Detect which cell encompasses the target text, then output its [X, Y] center coordinate. 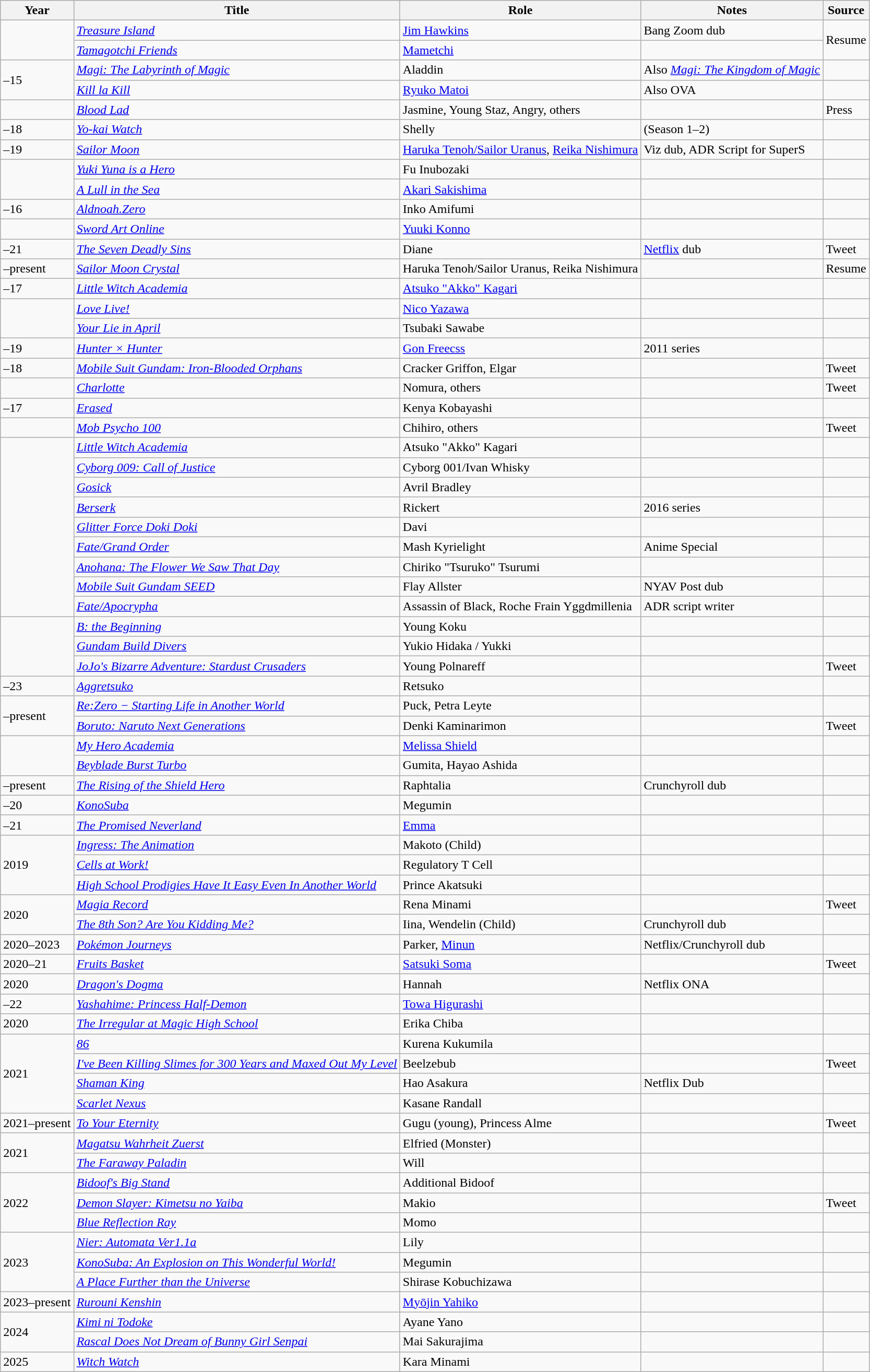
86 [237, 1044]
Kimi ni Todoke [237, 1322]
Towa Higurashi [520, 1004]
Tsubaki Sawabe [520, 328]
Jasmine, Young Staz, Angry, others [520, 110]
Fate/Apocrypha [237, 607]
Makoto (Child) [520, 845]
–22 [37, 1004]
Mametchi [520, 50]
Netflix/Crunchyroll dub [732, 944]
Ryuko Matoi [520, 90]
2023–present [37, 1302]
Magi: The Labyrinth of Magic [237, 70]
Young Koku [520, 626]
Mob Psycho 100 [237, 428]
Re:Zero − Starting Life in Another World [237, 706]
Melissa Shield [520, 746]
Erika Chiba [520, 1024]
The Promised Neverland [237, 825]
Denki Kaminarimon [520, 726]
Davi [520, 527]
Aggretsuko [237, 686]
Rickert [520, 507]
Myōjin Yahiko [520, 1302]
Rascal Does Not Dream of Bunny Girl Senpai [237, 1342]
Puck, Petra Leyte [520, 706]
Fu Inubozaki [520, 169]
Ayane Yano [520, 1322]
Scarlet Nexus [237, 1103]
2011 series [732, 348]
Gon Freecss [520, 348]
Fate/Grand Order [237, 547]
–20 [37, 805]
Bidoof's Big Stand [237, 1182]
Your Lie in April [237, 328]
Kill la Kill [237, 90]
Press [846, 110]
Inko Amifumi [520, 209]
Regulatory T Cell [520, 865]
Additional Bidoof [520, 1182]
The Rising of the Shield Hero [237, 785]
2019 [37, 865]
2022 [37, 1202]
Blue Reflection Ray [237, 1223]
Hao Asakura [520, 1083]
Satsuki Soma [520, 964]
Magia Record [237, 905]
Jim Hawkins [520, 30]
Gosick [237, 487]
Netflix Dub [732, 1083]
2016 series [732, 507]
The Seven Deadly Sins [237, 249]
Sword Art Online [237, 229]
Kenya Kobayashi [520, 408]
Yuuki Konno [520, 229]
Role [520, 10]
Kurena Kukumila [520, 1044]
Retsuko [520, 686]
Treasure Island [237, 30]
Hunter × Hunter [237, 348]
Shirase Kobuchizawa [520, 1282]
2023 [37, 1262]
A Lull in the Sea [237, 189]
(Season 1–2) [732, 129]
–23 [37, 686]
Viz dub, ADR Script for SuperS [732, 149]
Pokémon Journeys [237, 944]
Notes [732, 10]
Witch Watch [237, 1362]
A Place Further than the Universe [237, 1282]
Nico Yazawa [520, 309]
Blood Lad [237, 110]
B: the Beginning [237, 626]
Yo-kai Watch [237, 129]
Prince Akatsuki [520, 885]
Boruto: Naruto Next Generations [237, 726]
Hannah [520, 984]
Anime Special [732, 547]
Chiriko "Tsuruko" Tsurumi [520, 566]
Gumita, Hayao Ashida [520, 765]
Makio [520, 1202]
Diane [520, 249]
Avril Bradley [520, 487]
Beyblade Burst Turbo [237, 765]
ADR script writer [732, 607]
Nomura, others [520, 388]
Mobile Suit Gundam SEED [237, 587]
Magatsu Wahrheit Zuerst [237, 1143]
Parker, Minun [520, 944]
Rurouni Kenshin [237, 1302]
Gugu (young), Princess Alme [520, 1123]
Cracker Griffon, Elgar [520, 368]
2020–2023 [37, 944]
KonoSuba: An Explosion on This Wonderful World! [237, 1262]
Aldnoah.Zero [237, 209]
Akari Sakishima [520, 189]
2021–present [37, 1123]
Elfried (Monster) [520, 1143]
Nier: Automata Ver1.1a [237, 1243]
Source [846, 10]
The 8th Son? Are You Kidding Me? [237, 925]
Cells at Work! [237, 865]
–16 [37, 209]
Kasane Randall [520, 1103]
The Faraway Paladin [237, 1163]
–15 [37, 80]
Netflix dub [732, 249]
To Your Eternity [237, 1123]
Cyborg 001/Ivan Whisky [520, 467]
Kara Minami [520, 1362]
NYAV Post dub [732, 587]
Aladdin [520, 70]
Young Polnareff [520, 666]
My Hero Academia [237, 746]
Anohana: The Flower We Saw That Day [237, 566]
Glitter Force Doki Doki [237, 527]
Will [520, 1163]
Sailor Moon Crystal [237, 269]
I've Been Killing Slimes for 300 Years and Maxed Out My Level [237, 1063]
Gundam Build Divers [237, 646]
Year [37, 10]
Iina, Wendelin (Child) [520, 925]
The Irregular at Magic High School [237, 1024]
Shaman King [237, 1083]
Mash Kyrielight [520, 547]
Yashahime: Princess Half-Demon [237, 1004]
Love Live! [237, 309]
Beelzebub [520, 1063]
Cyborg 009: Call of Justice [237, 467]
Erased [237, 408]
Also OVA [732, 90]
Netflix ONA [732, 984]
2020–21 [37, 964]
Mai Sakurajima [520, 1342]
Fruits Basket [237, 964]
Raphtalia [520, 785]
Demon Slayer: Kimetsu no Yaiba [237, 1202]
Berserk [237, 507]
Yuki Yuna is a Hero [237, 169]
Emma [520, 825]
Sailor Moon [237, 149]
Bang Zoom dub [732, 30]
High School Prodigies Have It Easy Even In Another World [237, 885]
JoJo's Bizarre Adventure: Stardust Crusaders [237, 666]
Mobile Suit Gundam: Iron-Blooded Orphans [237, 368]
Rena Minami [520, 905]
KonoSuba [237, 805]
2024 [37, 1332]
Yukio Hidaka / Yukki [520, 646]
Lily [520, 1243]
Shelly [520, 129]
Also Magi: The Kingdom of Magic [732, 70]
Momo [520, 1223]
Chihiro, others [520, 428]
Charlotte [237, 388]
Flay Allster [520, 587]
Title [237, 10]
2025 [37, 1362]
Tamagotchi Friends [237, 50]
Ingress: The Animation [237, 845]
Dragon's Dogma [237, 984]
Assassin of Black, Roche Frain Yggdmillenia [520, 607]
